Locate the cell with the specified text and output its (x, y) center coordinate. 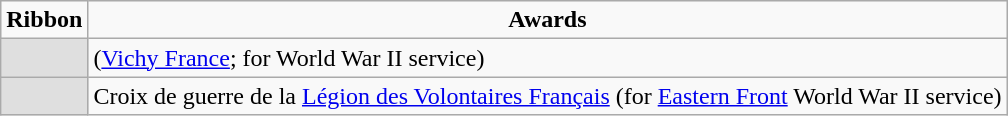
Ribbon (44, 20)
Awards (548, 20)
(Vichy France; for World War II service) (548, 58)
Croix de guerre de la Légion des Volontaires Français (for Eastern Front World War II service) (548, 96)
